Scan for the cell matching the given text and deliver its (x, y) coordinate at center. 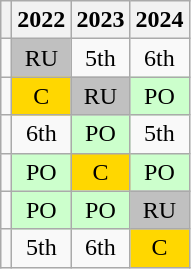
2022 (42, 20)
2023 (100, 20)
2024 (160, 20)
